Return the [x, y] coordinate for the center point of the cell that contains the specified text.  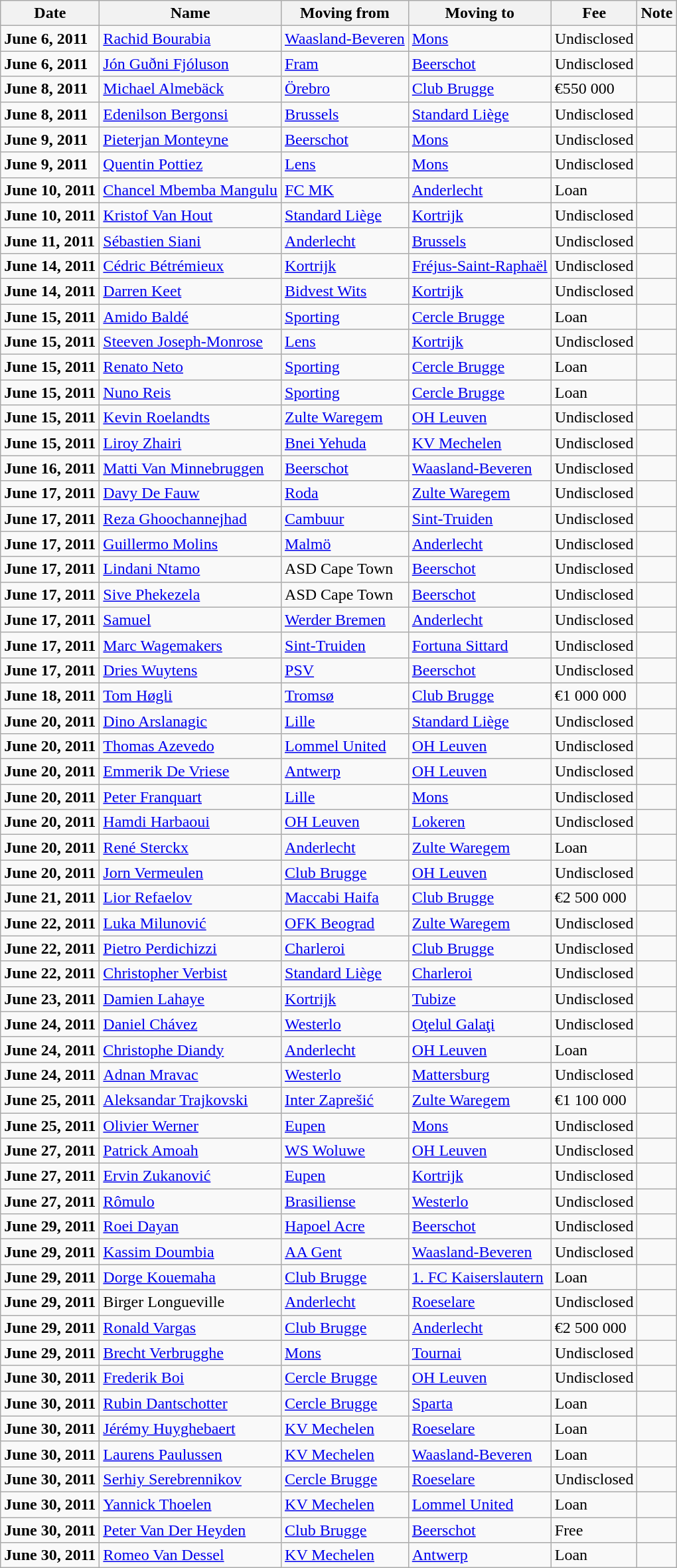
Oţelul Galaţi [479, 1024]
Malmö [345, 544]
Peter Van Der Heyden [190, 1529]
Maccabi Haifa [345, 898]
Adnan Mravac [190, 1075]
June 23, 2011 [50, 999]
Chancel Mbemba Mangulu [190, 190]
Frederik Boi [190, 1378]
Samuel [190, 620]
1. FC Kaiserslautern [479, 1277]
Kevin Roelandts [190, 418]
June 21, 2011 [50, 898]
June 18, 2011 [50, 695]
Laurens Paulussen [190, 1454]
€550 000 [594, 89]
Aleksandar Trajkovski [190, 1100]
Luka Milunović [190, 923]
Inter Zaprešić [345, 1100]
Bnei Yehuda [345, 443]
Lokeren [479, 822]
Fee [594, 13]
Tournai [479, 1353]
Mattersburg [479, 1075]
Cambuur [345, 519]
Christophe Diandy [190, 1049]
Emmerik De Vriese [190, 772]
Darren Keet [190, 291]
Peter Franquart [190, 797]
Cédric Bétrémieux [190, 266]
AA Gent [345, 1252]
Daniel Chávez [190, 1024]
Roda [345, 493]
Fram [345, 64]
Tom Høgli [190, 695]
Dorge Kouemaha [190, 1277]
Jérémy Huyghebaert [190, 1429]
Thomas Azevedo [190, 746]
Edenilson Bergonsi [190, 114]
Jorn Vermeulen [190, 873]
Lior Refaelov [190, 898]
Note [657, 13]
Dries Wuytens [190, 670]
Marc Wagemakers [190, 645]
Patrick Amoah [190, 1151]
René Sterckx [190, 847]
PSV [345, 670]
Rachid Bourabia [190, 39]
Hapoel Acre [345, 1227]
Christopher Verbist [190, 974]
Rubin Dantschotter [190, 1403]
€1 000 000 [594, 695]
Brecht Verbrugghe [190, 1353]
Matti Van Minnebruggen [190, 468]
Quentin Pottiez [190, 165]
Moving to [479, 13]
OFK Beograd [345, 923]
Fréjus-Saint-Raphaël [479, 266]
€1 100 000 [594, 1100]
FC MK [345, 190]
Ervin Zukanović [190, 1176]
Rômulo [190, 1201]
Kristof Van Hout [190, 215]
Ronald Vargas [190, 1328]
Romeo Van Dessel [190, 1555]
Werder Bremen [345, 620]
Serhiy Serebrennikov [190, 1479]
Bidvest Wits [345, 291]
Sive Phekezela [190, 594]
Tromsø [345, 695]
WS Woluwe [345, 1151]
Moving from [345, 13]
Free [594, 1529]
Davy De Fauw [190, 493]
Tubize [479, 999]
Renato Neto [190, 367]
June 16, 2011 [50, 468]
Michael Almebäck [190, 89]
Kassim Doumbia [190, 1252]
Amido Baldé [190, 317]
Sébastien Siani [190, 240]
June 11, 2011 [50, 240]
Fortuna Sittard [479, 645]
Sparta [479, 1403]
Reza Ghoochannejhad [190, 519]
Name [190, 13]
Guillermo Molins [190, 544]
Hamdi Harbaoui [190, 822]
Liroy Zhairi [190, 443]
Yannick Thoelen [190, 1504]
Jón Guðni Fjóluson [190, 64]
Birger Longueville [190, 1302]
Lindani Ntamo [190, 569]
Brasiliense [345, 1201]
Nuno Reis [190, 392]
Pieterjan Monteyne [190, 139]
Pietro Perdichizzi [190, 948]
Steeven Joseph-Monrose [190, 342]
Örebro [345, 89]
Date [50, 13]
Damien Lahaye [190, 999]
Roei Dayan [190, 1227]
Olivier Werner [190, 1126]
Dino Arslanagic [190, 721]
